Determine the (X, Y) coordinate at the center of the cell enclosing the given text.  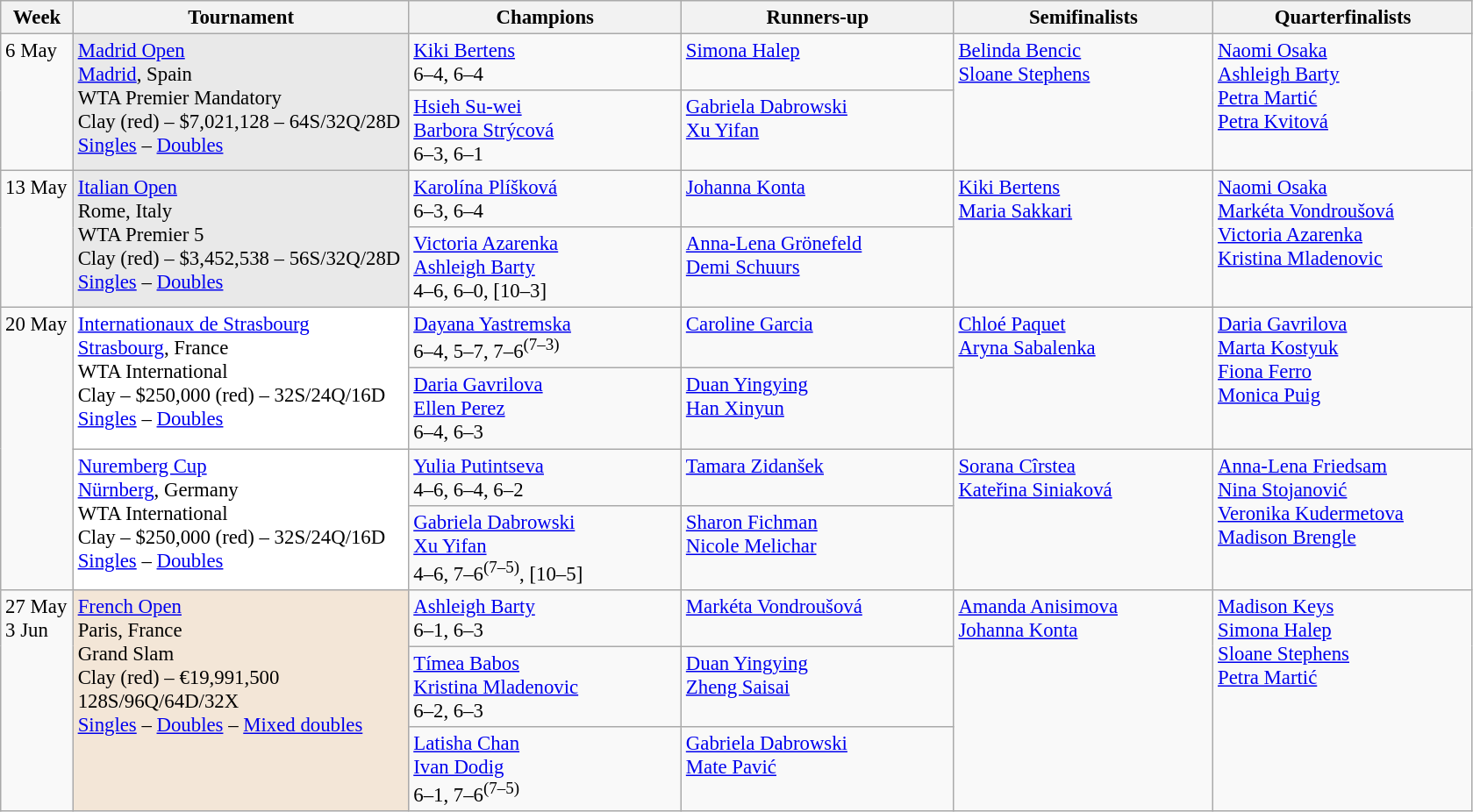
Tamara Zidanšek (818, 477)
Sorana Cîrstea Kateřina Siniaková (1083, 519)
French Open Paris, FranceGrand SlamClay (red) – €19,991,500128S/96Q/64D/32XSingles – Doubles – Mixed doubles (240, 700)
Belinda Bencic Sloane Stephens (1083, 103)
Latisha Chan Ivan Dodig 6–1, 7–6(7–5) (546, 769)
Tímea Babos Kristina Mladenovic 6–2, 6–3 (546, 687)
Champions (546, 18)
27 May3 Jun (37, 700)
Chloé Paquet Aryna Sabalenka (1083, 379)
Caroline Garcia (818, 338)
Quarterfinalists (1343, 18)
Kiki Bertens 6–4, 6–4 (546, 63)
Markéta Vondroušová (818, 617)
20 May (37, 449)
Tournament (240, 18)
Naomi Osaka Ashleigh Barty Petra Martić Petra Kvitová (1343, 103)
Naomi Osaka Markéta Vondroušová Victoria Azarenka Kristina Mladenovic (1343, 239)
Daria Gavrilova Ellen Perez 6–4, 6–3 (546, 409)
Madison Keys Simona Halep Sloane Stephens Petra Martić (1343, 700)
Duan Yingying Han Xinyun (818, 409)
Semifinalists (1083, 18)
Victoria Azarenka Ashleigh Barty 4–6, 6–0, [10–3] (546, 267)
Week (37, 18)
Johanna Konta (818, 200)
Kiki Bertens Maria Sakkari (1083, 239)
Italian Open Rome, ItalyWTA Premier 5Clay (red) – $3,452,538 – 56S/32Q/28DSingles – Doubles (240, 239)
Amanda Anisimova Johanna Konta (1083, 700)
Karolína Plíšková 6–3, 6–4 (546, 200)
Anna-Lena Grönefeld Demi Schuurs (818, 267)
Ashleigh Barty 6–1, 6–3 (546, 617)
Nuremberg Cup Nürnberg, GermanyWTA InternationalClay – $250,000 (red) – 32S/24Q/16DSingles – Doubles (240, 519)
Sharon Fichman Nicole Melichar (818, 547)
Simona Halep (818, 63)
6 May (37, 103)
Anna-Lena Friedsam Nina Stojanović Veronika Kudermetova Madison Brengle (1343, 519)
Hsieh Su-wei Barbora Strýcová 6–3, 6–1 (546, 131)
Runners-up (818, 18)
Dayana Yastremska 6–4, 5–7, 7–6(7–3) (546, 338)
Gabriela Dabrowski Xu Yifan 4–6, 7–6(7–5), [10–5] (546, 547)
Madrid Open Madrid, Spain WTA Premier Mandatory Clay (red) – $7,021,128 – 64S/32Q/28D Singles – Doubles (240, 103)
Internationaux de Strasbourg Strasbourg, FranceWTA InternationalClay – $250,000 (red) – 32S/24Q/16DSingles – Doubles (240, 379)
Yulia Putintseva 4–6, 6–4, 6–2 (546, 477)
Daria Gavrilova Marta Kostyuk Fiona Ferro Monica Puig (1343, 379)
13 May (37, 239)
Duan Yingying Zheng Saisai (818, 687)
Gabriela Dabrowski Xu Yifan (818, 131)
Gabriela Dabrowski Mate Pavić (818, 769)
